Capture the cell that displays the provided text and extract its (X, Y) central coordinate. 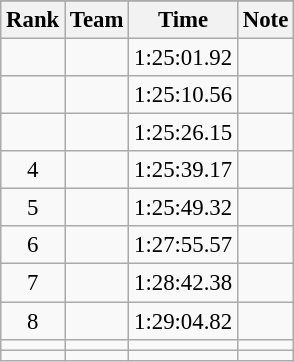
1:25:10.56 (184, 95)
Note (265, 20)
1:25:39.17 (184, 170)
8 (33, 321)
1:25:49.32 (184, 208)
4 (33, 170)
1:29:04.82 (184, 321)
1:25:01.92 (184, 58)
5 (33, 208)
Rank (33, 20)
7 (33, 283)
Team (97, 20)
1:27:55.57 (184, 245)
Time (184, 20)
1:28:42.38 (184, 283)
6 (33, 245)
1:25:26.15 (184, 133)
